Find where the given text appears and provide that cell's center as (x, y) coordinate. 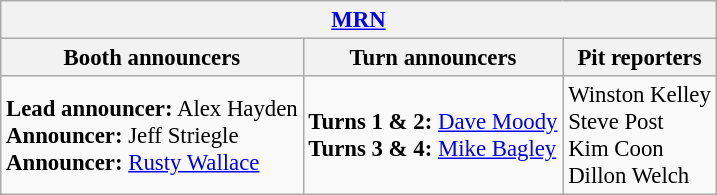
Booth announcers (152, 58)
Turns 1 & 2: Dave MoodyTurns 3 & 4: Mike Bagley (433, 136)
Pit reporters (640, 58)
MRN (358, 20)
Winston KelleySteve PostKim CoonDillon Welch (640, 136)
Turn announcers (433, 58)
Lead announcer: Alex HaydenAnnouncer: Jeff StriegleAnnouncer: Rusty Wallace (152, 136)
